Determine the (X, Y) coordinate at the center of the cell enclosing the given text.  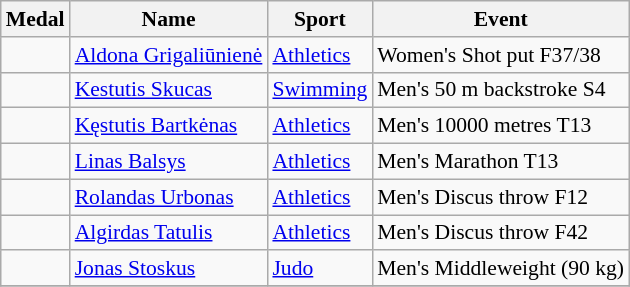
Event (500, 19)
Men's Discus throw F12 (500, 197)
Judo (320, 269)
Aldona Grigaliūnienė (169, 55)
Algirdas Tatulis (169, 233)
Men's 10000 metres T13 (500, 126)
Men's Marathon T13 (500, 162)
Medal (36, 19)
Kęstutis Bartkėnas (169, 126)
Rolandas Urbonas (169, 197)
Sport (320, 19)
Swimming (320, 90)
Linas Balsys (169, 162)
Women's Shot put F37/38 (500, 55)
Men's 50 m backstroke S4 (500, 90)
Name (169, 19)
Men's Middleweight (90 kg) (500, 269)
Men's Discus throw F42 (500, 233)
Kestutis Skucas (169, 90)
Jonas Stoskus (169, 269)
